Output the [x, y] coordinate of the center of the cell containing the given text.  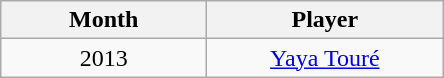
2013 [104, 58]
Yaya Touré [325, 58]
Month [104, 20]
Player [325, 20]
